From the cell containing the given text, extract its center point as [X, Y] coordinate. 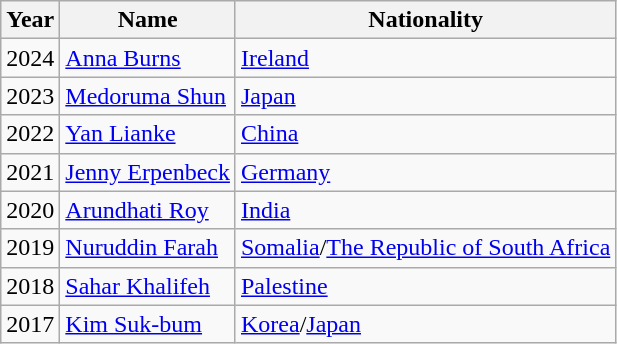
China [425, 134]
India [425, 210]
Anna Burns [148, 58]
Ireland [425, 58]
Somalia/The Republic of South Africa [425, 248]
Arundhati Roy [148, 210]
Year [30, 20]
2017 [30, 324]
2018 [30, 286]
Germany [425, 172]
Nuruddin Farah [148, 248]
Yan Lianke [148, 134]
Sahar Khalifeh [148, 286]
2023 [30, 96]
2021 [30, 172]
2019 [30, 248]
Korea/Japan [425, 324]
Japan [425, 96]
Name [148, 20]
Palestine [425, 286]
Jenny Erpenbeck [148, 172]
2024 [30, 58]
Kim Suk-bum [148, 324]
2022 [30, 134]
2020 [30, 210]
Nationality [425, 20]
Medoruma Shun [148, 96]
